Return the (x, y) coordinate for the center point of the cell that contains the specified text.  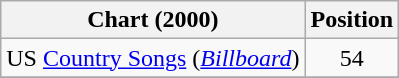
US Country Songs (Billboard) (153, 58)
Position (352, 20)
54 (352, 58)
Chart (2000) (153, 20)
